Detect which cell encompasses the target text, then output its (X, Y) center coordinate. 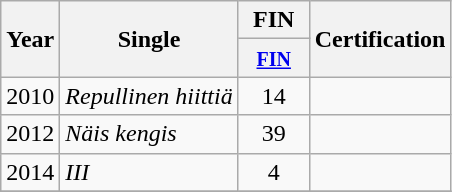
2014 (30, 172)
Näis kengis (149, 134)
Certification (380, 39)
39 (274, 134)
2012 (30, 134)
2010 (30, 96)
III (149, 172)
14 (274, 96)
Repullinen hiittiä (149, 96)
Single (149, 39)
Year (30, 39)
4 (274, 172)
